Pinpoint the cell where the given text exists, returning its [x, y] midpoint coordinate. 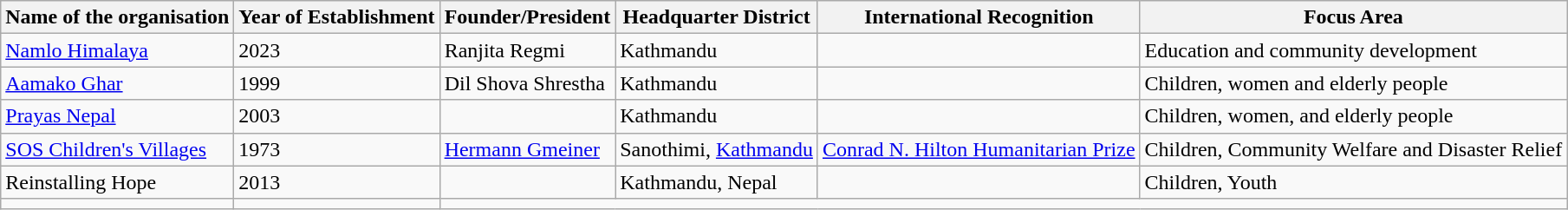
Children, Youth [1354, 182]
1999 [336, 83]
Founder/President [527, 17]
Hermann Gmeiner [527, 149]
Reinstalling Hope [118, 182]
Children, Community Welfare and Disaster Relief [1354, 149]
2003 [336, 116]
Namlo Himalaya [118, 50]
SOS Children's Villages [118, 149]
Year of Establishment [336, 17]
Aamako Ghar [118, 83]
Name of the organisation [118, 17]
Dil Shova Shrestha [527, 83]
2013 [336, 182]
2023 [336, 50]
Sanothimi, Kathmandu [717, 149]
Children, women and elderly people [1354, 83]
Focus Area [1354, 17]
Headquarter District [717, 17]
Kathmandu, Nepal [717, 182]
International Recognition [979, 17]
Ranjita Regmi [527, 50]
Children, women, and elderly people [1354, 116]
Conrad N. Hilton Humanitarian Prize [979, 149]
1973 [336, 149]
Education and community development [1354, 50]
Prayas Nepal [118, 116]
